Output the (x, y) coordinate of the center of the cell containing the given text.  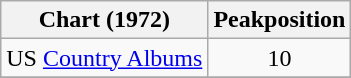
US Country Albums (104, 58)
10 (280, 58)
Peakposition (280, 20)
Chart (1972) (104, 20)
